Extract the [X, Y] coordinate from the center of the cell holding the provided text.  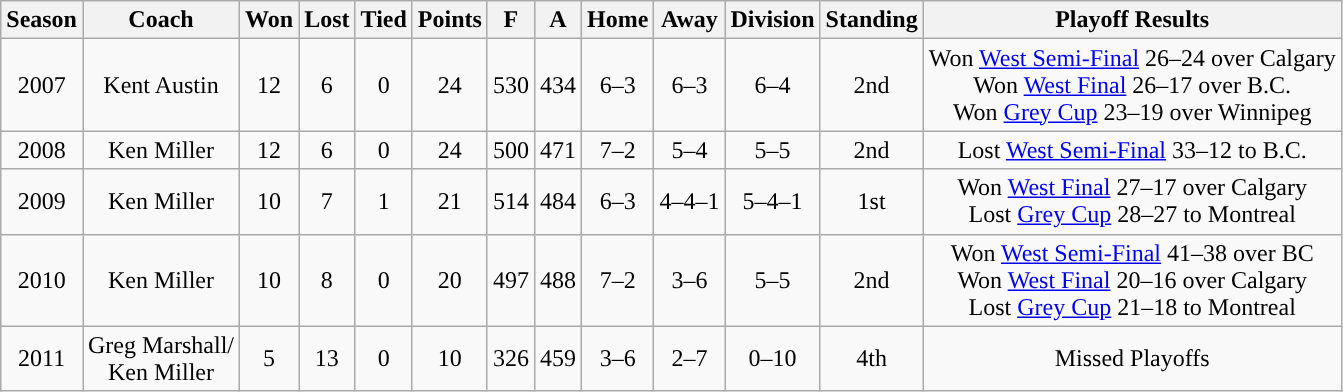
Coach [160, 20]
530 [510, 85]
500 [510, 150]
326 [510, 358]
2009 [42, 202]
Won West Semi-Final 26–24 over CalgaryWon West Final 26–17 over B.C.Won Grey Cup 23–19 over Winnipeg [1132, 85]
514 [510, 202]
Greg Marshall/Ken Miller [160, 358]
Won [270, 20]
471 [558, 150]
0–10 [772, 358]
Won West Semi-Final 41–38 over BCWon West Final 20–16 over CalgaryLost Grey Cup 21–18 to Montreal [1132, 280]
Standing [872, 20]
484 [558, 202]
6–4 [772, 85]
459 [558, 358]
434 [558, 85]
4th [872, 358]
Missed Playoffs [1132, 358]
8 [327, 280]
Home [618, 20]
5–4–1 [772, 202]
7 [327, 202]
1st [872, 202]
20 [450, 280]
5–4 [690, 150]
A [558, 20]
2010 [42, 280]
Lost [327, 20]
Away [690, 20]
Playoff Results [1132, 20]
Season [42, 20]
2008 [42, 150]
4–4–1 [690, 202]
2011 [42, 358]
2007 [42, 85]
497 [510, 280]
2–7 [690, 358]
Won West Final 27–17 over CalgaryLost Grey Cup 28–27 to Montreal [1132, 202]
Kent Austin [160, 85]
Tied [384, 20]
Lost West Semi-Final 33–12 to B.C. [1132, 150]
21 [450, 202]
488 [558, 280]
Points [450, 20]
Division [772, 20]
F [510, 20]
5 [270, 358]
13 [327, 358]
1 [384, 202]
